Scan for the cell matching the given text and deliver its (X, Y) coordinate at center. 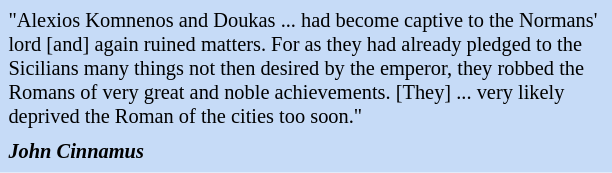
John Cinnamus (306, 152)
